Determine the (x, y) coordinate at the center of the cell enclosing the given text.  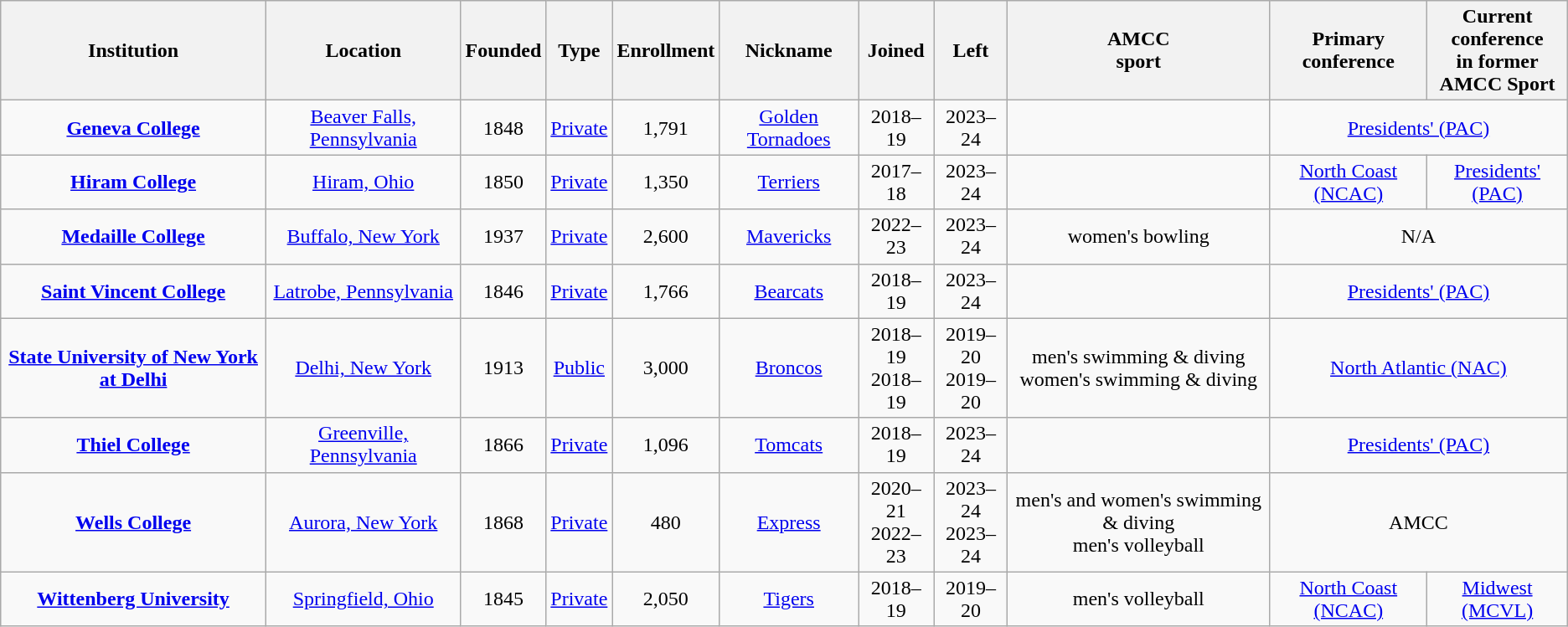
Joined (896, 50)
Beaver Falls, Pennsylvania (364, 127)
1848 (503, 127)
men's and women's swimming & divingmen's volleyball (1139, 522)
1,791 (666, 127)
3,000 (666, 368)
men's swimming & divingwomen's swimming & diving (1139, 368)
Tomcats (789, 445)
1866 (503, 445)
North Atlantic (NAC) (1419, 368)
2020–212022–23 (896, 522)
Founded (503, 50)
Express (789, 522)
Delhi, New York (364, 368)
1,350 (666, 182)
Primaryconference (1349, 50)
AMCC (1419, 522)
Buffalo, New York (364, 236)
Aurora, New York (364, 522)
1913 (503, 368)
1,766 (666, 291)
Greenville, Pennsylvania (364, 445)
Latrobe, Pennsylvania (364, 291)
Wells College (134, 522)
Medaille College (134, 236)
men's volleyball (1139, 599)
Springfield, Ohio (364, 599)
N/A (1419, 236)
AMCCsport (1139, 50)
1937 (503, 236)
Nickname (789, 50)
2019–20 (971, 599)
1868 (503, 522)
State University of New York at Delhi (134, 368)
2,050 (666, 599)
women's bowling (1139, 236)
2,600 (666, 236)
Left (971, 50)
2018–192018–19 (896, 368)
2019–202019–20 (971, 368)
Mavericks (789, 236)
Institution (134, 50)
Bearcats (789, 291)
480 (666, 522)
1850 (503, 182)
1846 (503, 291)
Geneva College (134, 127)
Terriers (789, 182)
2022–23 (896, 236)
Public (580, 368)
Type (580, 50)
Tigers (789, 599)
Hiram, Ohio (364, 182)
Saint Vincent College (134, 291)
2017–18 (896, 182)
Thiel College (134, 445)
1,096 (666, 445)
Wittenberg University (134, 599)
Golden Tornadoes (789, 127)
Midwest (MCVL) (1498, 599)
2023–242023–24 (971, 522)
Hiram College (134, 182)
Enrollment (666, 50)
Currentconferencein formerAMCC Sport (1498, 50)
1845 (503, 599)
Location (364, 50)
Broncos (789, 368)
